Find where the given text appears and provide that cell's center as (X, Y) coordinate. 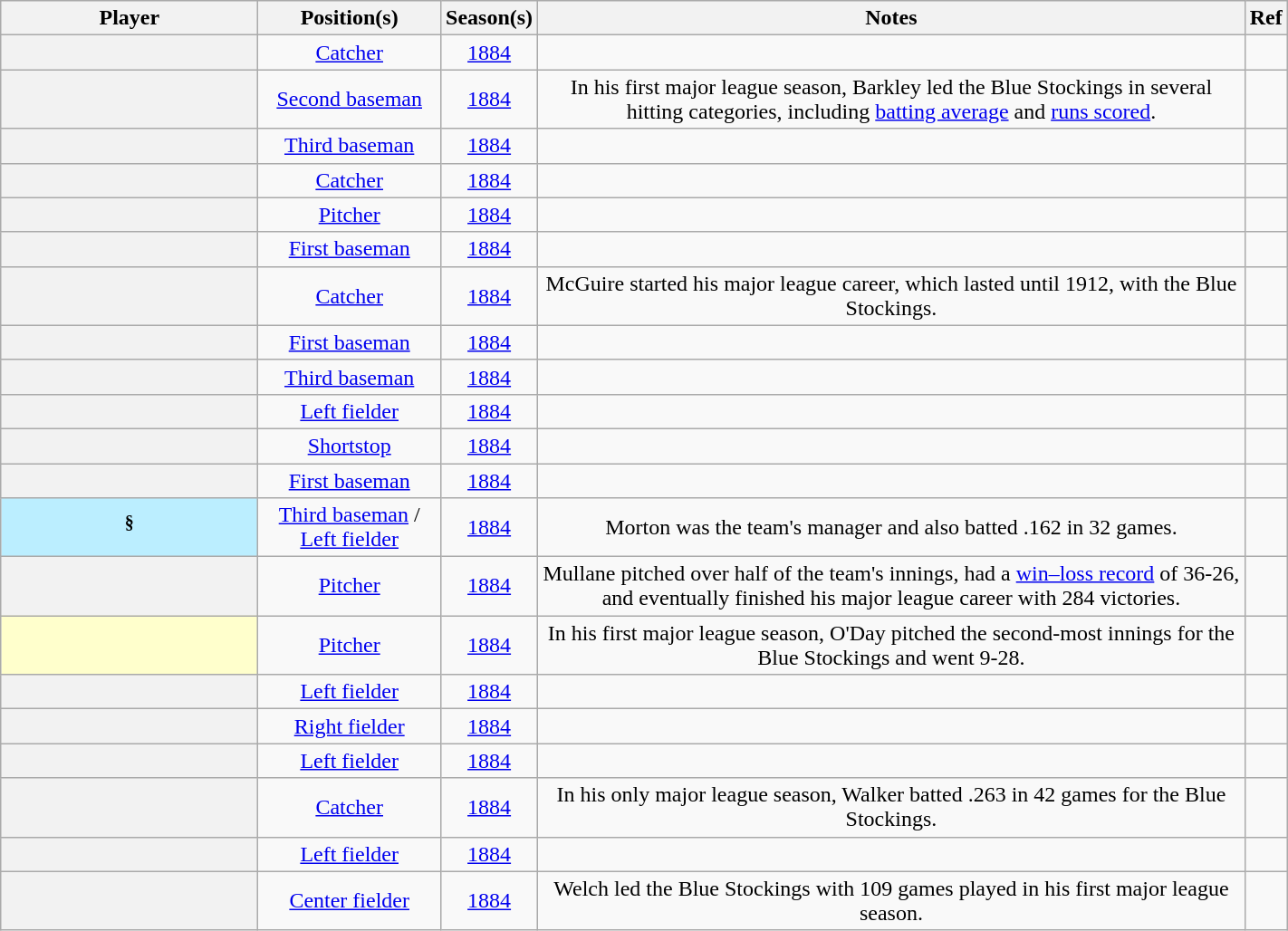
Second baseman (350, 100)
Morton was the team's manager and also batted .162 in 32 games. (891, 527)
Right fielder (350, 726)
In his first major league season, O'Day pitched the second-most innings for the Blue Stockings and went 9-28. (891, 645)
Season(s) (489, 18)
Player (130, 18)
Shortstop (350, 446)
Position(s) (350, 18)
§ (130, 527)
Mullane pitched over half of the team's innings, had a win–loss record of 36-26, and eventually finished his major league career with 284 victories. (891, 587)
Notes (891, 18)
Welch led the Blue Stockings with 109 games played in his first major league season. (891, 900)
Third baseman / Left fielder (350, 527)
Ref (1266, 18)
In his only major league season, Walker batted .263 in 42 games for the Blue Stockings. (891, 808)
McGuire started his major league career, which lasted until 1912, with the Blue Stockings. (891, 295)
Center fielder (350, 900)
In his first major league season, Barkley led the Blue Stockings in several hitting categories, including batting average and runs scored. (891, 100)
